Pinpoint the cell where the given text exists, returning its (X, Y) midpoint coordinate. 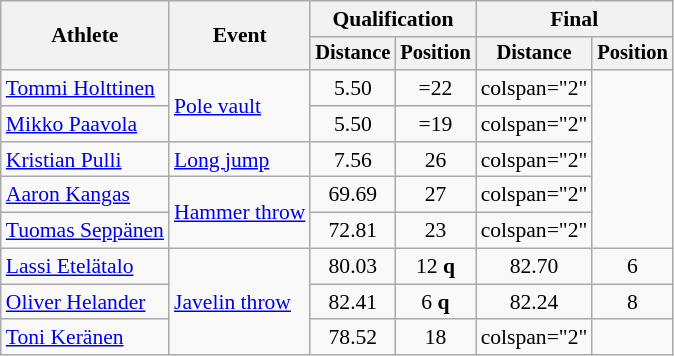
8 (632, 302)
27 (435, 195)
26 (435, 160)
Tuomas Seppänen (85, 231)
80.03 (352, 267)
82.70 (534, 267)
Event (240, 36)
82.24 (534, 302)
6 q (435, 302)
Aaron Kangas (85, 195)
Oliver Helander (85, 302)
18 (435, 338)
Javelin throw (240, 302)
Tommi Holttinen (85, 88)
69.69 (352, 195)
6 (632, 267)
7.56 (352, 160)
82.41 (352, 302)
Long jump (240, 160)
=19 (435, 124)
Mikko Paavola (85, 124)
23 (435, 231)
78.52 (352, 338)
12 q (435, 267)
Toni Keränen (85, 338)
Athlete (85, 36)
Qualification (392, 19)
Kristian Pulli (85, 160)
Pole vault (240, 106)
=22 (435, 88)
Hammer throw (240, 212)
72.81 (352, 231)
Final (574, 19)
Lassi Etelätalo (85, 267)
